Find where the given text appears and provide that cell's center as (x, y) coordinate. 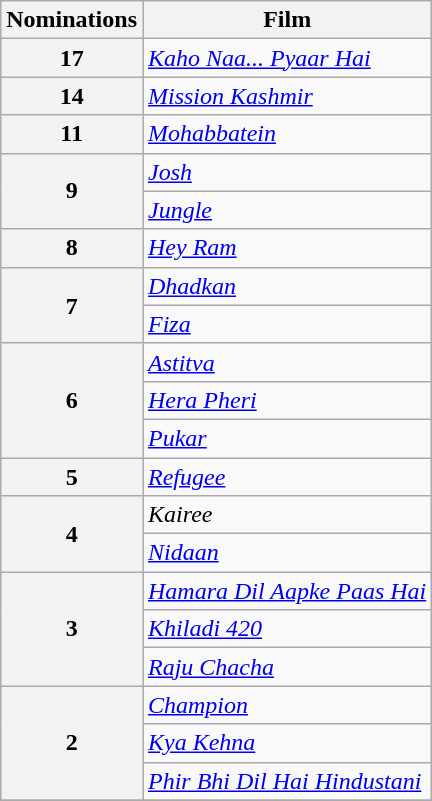
Dhadkan (286, 286)
Fiza (286, 324)
14 (72, 96)
Kairee (286, 515)
Nidaan (286, 553)
Champion (286, 705)
7 (72, 305)
Nominations (72, 20)
17 (72, 58)
5 (72, 477)
3 (72, 629)
Josh (286, 172)
Hamara Dil Aapke Paas Hai (286, 591)
Refugee (286, 477)
Hey Ram (286, 248)
Phir Bhi Dil Hai Hindustani (286, 781)
Pukar (286, 438)
Hera Pheri (286, 400)
6 (72, 400)
8 (72, 248)
Raju Chacha (286, 667)
Jungle (286, 210)
Film (286, 20)
11 (72, 134)
4 (72, 534)
Khiladi 420 (286, 629)
Mission Kashmir (286, 96)
Astitva (286, 362)
Kaho Naa... Pyaar Hai (286, 58)
Kya Kehna (286, 743)
9 (72, 191)
2 (72, 743)
Mohabbatein (286, 134)
